Find where the given text appears and provide that cell's center as [x, y] coordinate. 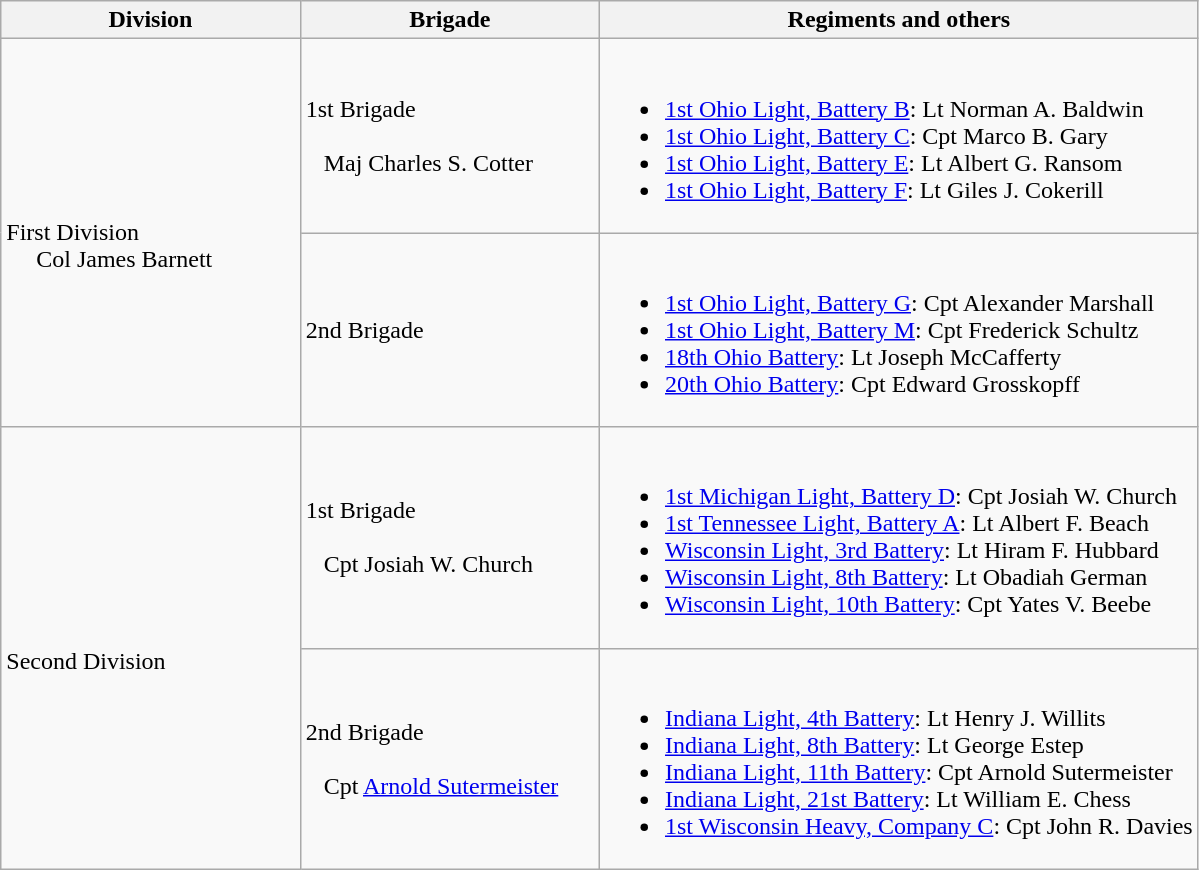
Regiments and others [898, 20]
Brigade [450, 20]
1st Brigade Maj Charles S. Cotter [450, 136]
1st Brigade Cpt Josiah W. Church [450, 538]
Division [150, 20]
2nd Brigade [450, 330]
Second Division [150, 648]
First Division Col James Barnett [150, 233]
2nd Brigade Cpt Arnold Sutermeister [450, 758]
